Return the (X, Y) coordinate for the center point of the cell that contains the specified text.  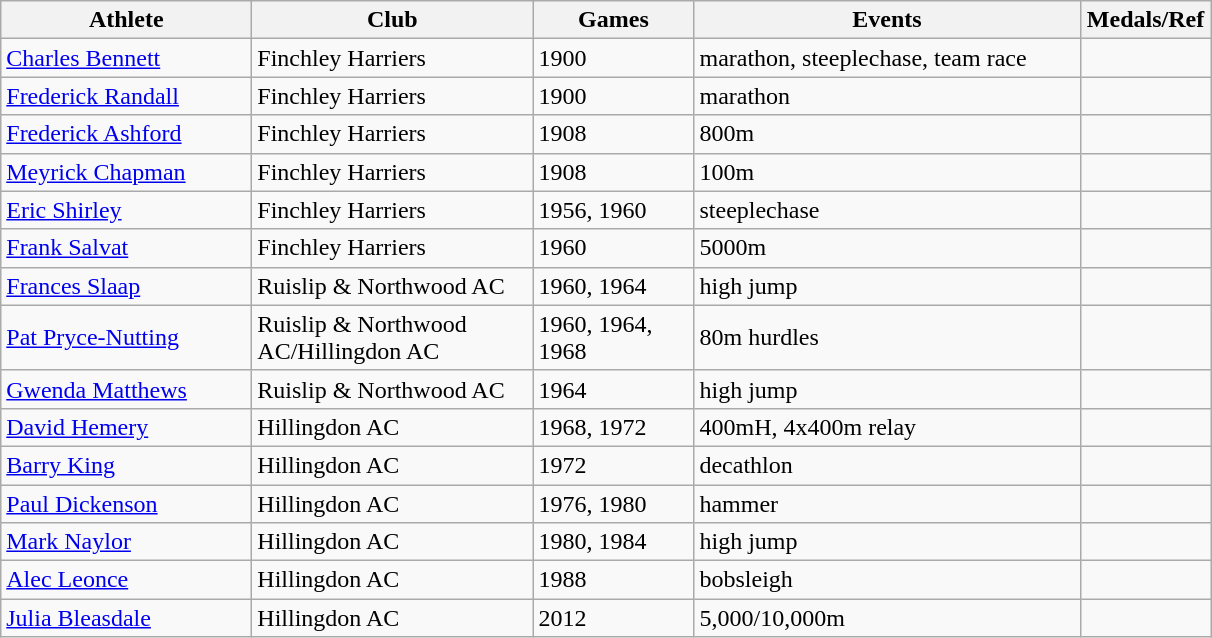
1972 (614, 465)
Events (887, 20)
Mark Naylor (126, 542)
Meyrick Chapman (126, 172)
Eric Shirley (126, 210)
Barry King (126, 465)
5000m (887, 248)
bobsleigh (887, 580)
1960, 1964, 1968 (614, 338)
1980, 1984 (614, 542)
Frederick Ashford (126, 134)
2012 (614, 618)
hammer (887, 503)
1960 (614, 248)
steeplechase (887, 210)
100m (887, 172)
1960, 1964 (614, 286)
1988 (614, 580)
marathon (887, 96)
1976, 1980 (614, 503)
Games (614, 20)
Frederick Randall (126, 96)
1956, 1960 (614, 210)
Club (392, 20)
Paul Dickenson (126, 503)
Charles Bennett (126, 58)
Gwenda Matthews (126, 389)
800m (887, 134)
400mH, 4x400m relay (887, 427)
Alec Leonce (126, 580)
1964 (614, 389)
Frances Slaap (126, 286)
Medals/Ref (1146, 20)
marathon, steeplechase, team race (887, 58)
Frank Salvat (126, 248)
Athlete (126, 20)
David Hemery (126, 427)
80m hurdles (887, 338)
Pat Pryce-Nutting (126, 338)
decathlon (887, 465)
Ruislip & Northwood AC/Hillingdon AC (392, 338)
1968, 1972 (614, 427)
5,000/10,000m (887, 618)
Julia Bleasdale (126, 618)
